Capture the cell that displays the provided text and extract its [X, Y] central coordinate. 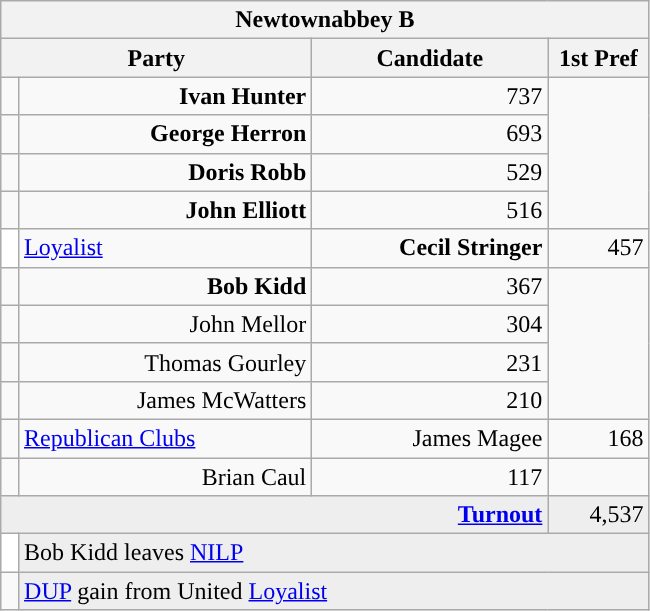
4,537 [598, 515]
Thomas Gourley [166, 362]
231 [430, 362]
John Mellor [166, 324]
Party [156, 58]
117 [430, 477]
693 [430, 134]
James McWatters [166, 400]
Cecil Stringer [430, 248]
737 [430, 96]
Republican Clubs [166, 438]
Ivan Hunter [166, 96]
Bob Kidd [166, 286]
210 [430, 400]
Turnout [274, 515]
1st Pref [598, 58]
John Elliott [166, 210]
516 [430, 210]
168 [598, 438]
DUP gain from United Loyalist [334, 591]
Loyalist [166, 248]
304 [430, 324]
457 [598, 248]
Doris Robb [166, 172]
Bob Kidd leaves NILP [334, 553]
Candidate [430, 58]
Brian Caul [166, 477]
George Herron [166, 134]
529 [430, 172]
367 [430, 286]
James Magee [430, 438]
Newtownabbey B [325, 20]
